Locate the cell with the specified text and output its (X, Y) center coordinate. 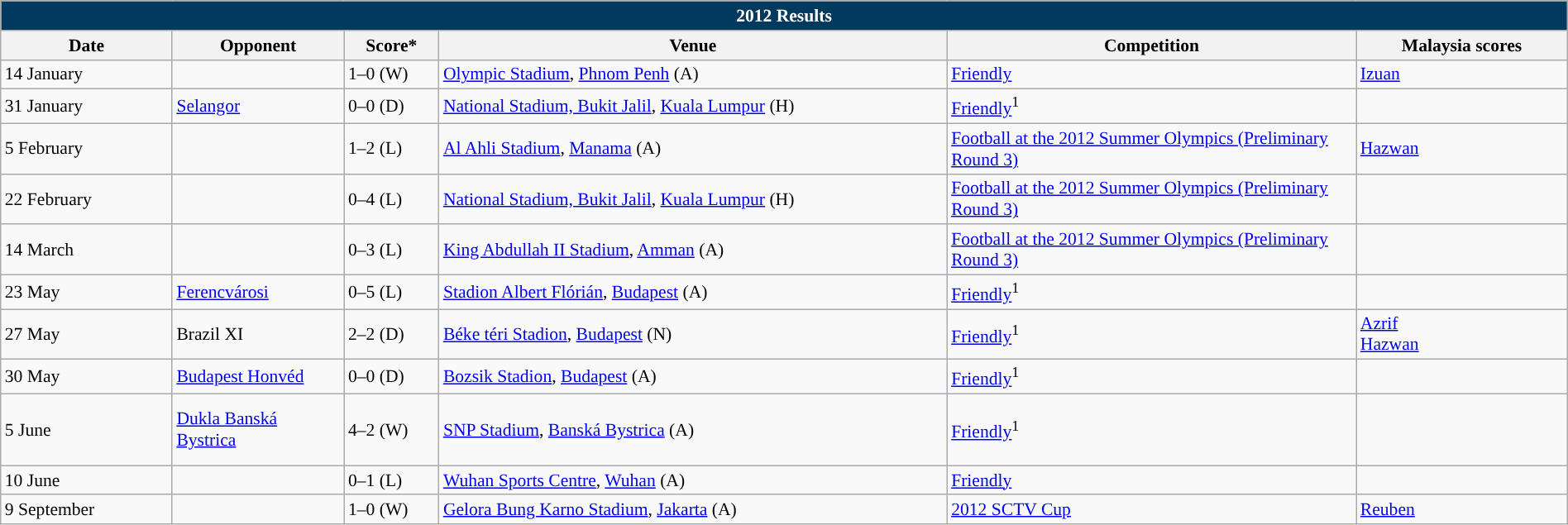
5 February (87, 149)
Stadion Albert Flórián, Budapest (A) (693, 293)
31 January (87, 106)
Date (87, 45)
27 May (87, 334)
Opponent (258, 45)
2012 SCTV Cup (1151, 510)
Dukla Banská Bystrica (258, 430)
Malaysia scores (1462, 45)
Brazil XI (258, 334)
30 May (87, 377)
0–4 (L) (392, 198)
0–3 (L) (392, 250)
14 January (87, 74)
4–2 (W) (392, 430)
Score* (392, 45)
10 June (87, 480)
Reuben (1462, 510)
14 March (87, 250)
Budapest Honvéd (258, 377)
Olympic Stadium, Phnom Penh (A) (693, 74)
22 February (87, 198)
King Abdullah II Stadium, Amman (A) (693, 250)
Izuan (1462, 74)
2–2 (D) (392, 334)
1–2 (L) (392, 149)
Wuhan Sports Centre, Wuhan (A) (693, 480)
Al Ahli Stadium, Manama (A) (693, 149)
9 September (87, 510)
23 May (87, 293)
0–5 (L) (392, 293)
Béke téri Stadion, Budapest (N) (693, 334)
0–1 (L) (392, 480)
Selangor (258, 106)
Azrif Hazwan (1462, 334)
Ferencvárosi (258, 293)
Bozsik Stadion, Budapest (A) (693, 377)
2012 Results (784, 16)
SNP Stadium, Banská Bystrica (A) (693, 430)
Hazwan (1462, 149)
5 June (87, 430)
Venue (693, 45)
Competition (1151, 45)
Gelora Bung Karno Stadium, Jakarta (A) (693, 510)
